Provide the (x, y) coordinate of the cell's center where the given text is located.  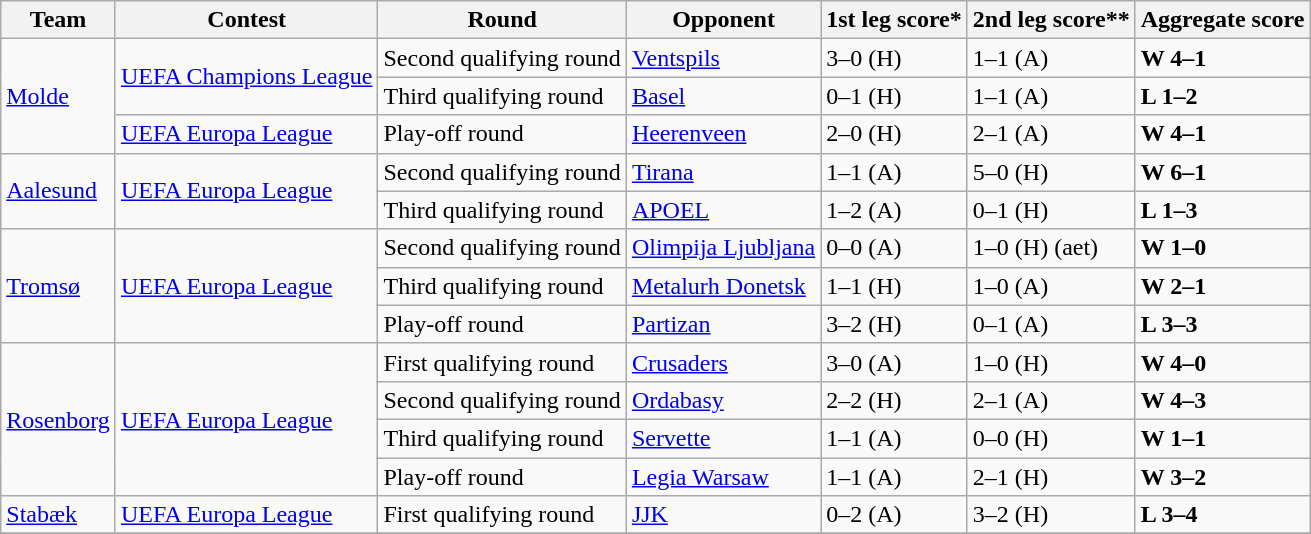
2–2 (H) (894, 400)
0–0 (A) (894, 248)
Olimpija Ljubljana (723, 248)
0–0 (H) (1051, 438)
L 1–3 (1222, 210)
W 6–1 (1222, 172)
Ordabasy (723, 400)
Metalurh Donetsk (723, 286)
Stabæk (58, 515)
Partizan (723, 324)
Contest (246, 20)
0–2 (A) (894, 515)
Aggregate score (1222, 20)
2–0 (H) (894, 134)
Aalesund (58, 191)
W 3–2 (1222, 477)
W 2–1 (1222, 286)
W 1–0 (1222, 248)
1–0 (A) (1051, 286)
Tirana (723, 172)
L 3–4 (1222, 515)
Opponent (723, 20)
Servette (723, 438)
3–0 (A) (894, 362)
Heerenveen (723, 134)
1–1 (H) (894, 286)
3–0 (H) (894, 58)
0–1 (A) (1051, 324)
W 4–3 (1222, 400)
1–2 (A) (894, 210)
Basel (723, 96)
Rosenborg (58, 419)
L 3–3 (1222, 324)
Legia Warsaw (723, 477)
L 1–2 (1222, 96)
Crusaders (723, 362)
Molde (58, 96)
1–0 (H) (1051, 362)
5–0 (H) (1051, 172)
1–0 (H) (aet) (1051, 248)
1st leg score* (894, 20)
UEFA Champions League (246, 77)
Team (58, 20)
2nd leg score** (1051, 20)
W 4–0 (1222, 362)
2–1 (H) (1051, 477)
W 1–1 (1222, 438)
Round (502, 20)
Ventspils (723, 58)
APOEL (723, 210)
Tromsø (58, 286)
JJK (723, 515)
